Capture the cell that displays the provided text and extract its [X, Y] central coordinate. 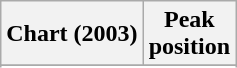
Chart (2003) [72, 34]
Peakposition [189, 34]
